Pinpoint the cell where the given text exists, returning its [X, Y] midpoint coordinate. 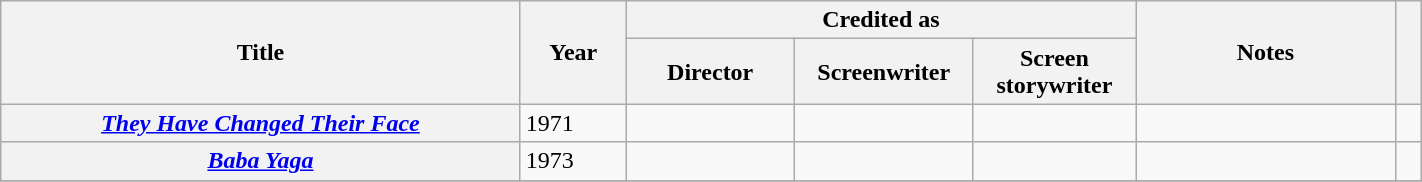
They Have Changed Their Face [260, 123]
1971 [573, 123]
Screen storywriter [1054, 72]
Screenwriter [884, 72]
Director [710, 72]
Baba Yaga [260, 161]
Title [260, 52]
Year [573, 52]
Notes [1266, 52]
Credited as [880, 20]
1973 [573, 161]
